Identify which cell holds the provided text, then report its [X, Y] central coordinate. 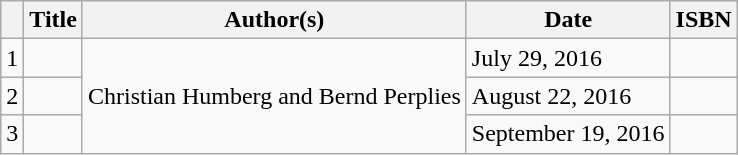
Christian Humberg and Bernd Perplies [274, 96]
July 29, 2016 [568, 58]
1 [12, 58]
Title [54, 20]
August 22, 2016 [568, 96]
September 19, 2016 [568, 134]
Author(s) [274, 20]
ISBN [704, 20]
2 [12, 96]
Date [568, 20]
3 [12, 134]
